Provide the (x, y) coordinate of the cell's center where the given text is located.  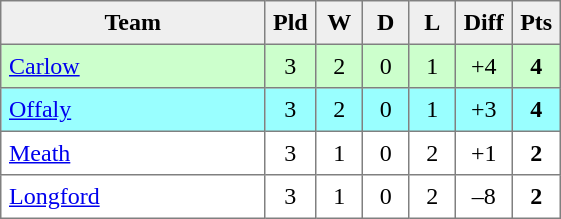
Team (133, 23)
W (339, 23)
Pts (536, 23)
D (385, 23)
–8 (483, 197)
Diff (483, 23)
Longford (133, 197)
+1 (483, 153)
Offaly (133, 110)
Carlow (133, 66)
+4 (483, 66)
Meath (133, 153)
+3 (483, 110)
L (432, 23)
Pld (290, 23)
